Detect which cell encompasses the target text, then output its [X, Y] center coordinate. 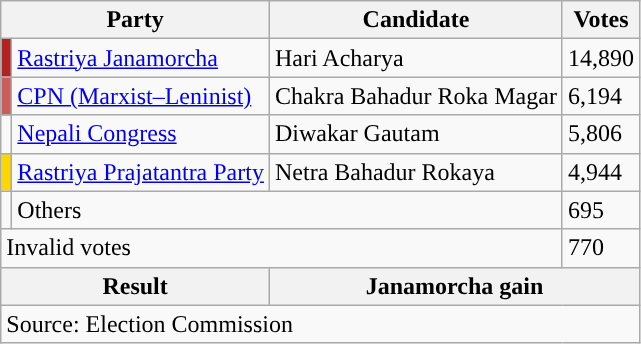
6,194 [600, 96]
Janamorcha gain [454, 286]
Invalid votes [282, 248]
Party [136, 20]
Diwakar Gautam [416, 134]
770 [600, 248]
Votes [600, 20]
Nepali Congress [141, 134]
4,944 [600, 172]
695 [600, 210]
5,806 [600, 134]
Chakra Bahadur Roka Magar [416, 96]
Rastriya Janamorcha [141, 58]
Netra Bahadur Rokaya [416, 172]
Hari Acharya [416, 58]
14,890 [600, 58]
Others [288, 210]
CPN (Marxist–Leninist) [141, 96]
Result [136, 286]
Rastriya Prajatantra Party [141, 172]
Source: Election Commission [320, 324]
Candidate [416, 20]
